Output the (X, Y) coordinate of the center of the cell containing the given text.  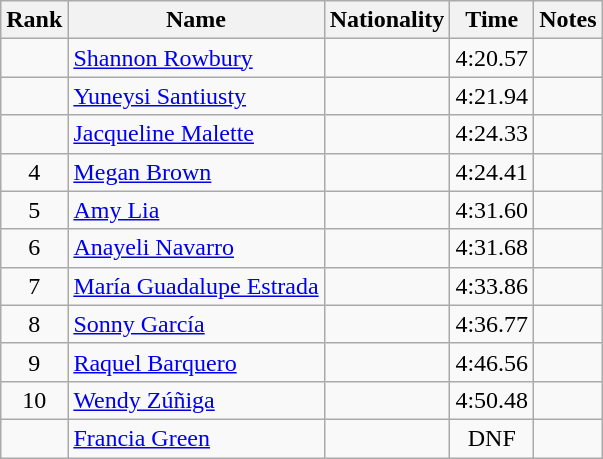
4:50.48 (492, 400)
Notes (568, 20)
10 (34, 400)
Anayeli Navarro (196, 248)
4:20.57 (492, 58)
DNF (492, 438)
Amy Lia (196, 210)
4 (34, 172)
4:36.77 (492, 324)
4:31.68 (492, 248)
Raquel Barquero (196, 362)
6 (34, 248)
Name (196, 20)
4:33.86 (492, 286)
4:24.33 (492, 134)
María Guadalupe Estrada (196, 286)
4:21.94 (492, 96)
Rank (34, 20)
Jacqueline Malette (196, 134)
Wendy Zúñiga (196, 400)
5 (34, 210)
Francia Green (196, 438)
7 (34, 286)
Nationality (387, 20)
4:24.41 (492, 172)
Yuneysi Santiusty (196, 96)
9 (34, 362)
Shannon Rowbury (196, 58)
4:46.56 (492, 362)
Time (492, 20)
4:31.60 (492, 210)
Megan Brown (196, 172)
8 (34, 324)
Sonny García (196, 324)
